Pinpoint the cell where the given text exists, returning its [X, Y] midpoint coordinate. 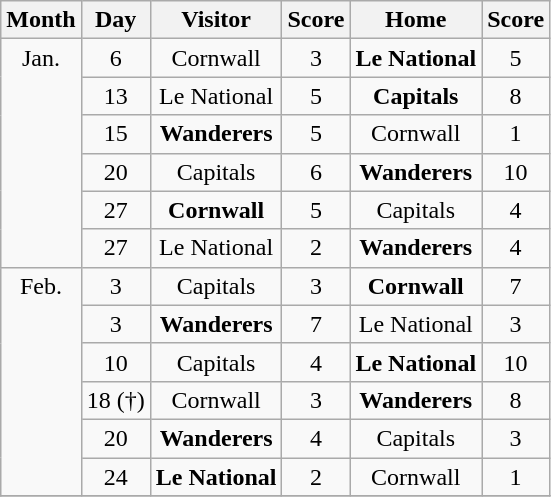
Feb. [41, 381]
13 [116, 96]
24 [116, 477]
18 (†) [116, 400]
Month [41, 20]
Visitor [216, 20]
15 [116, 134]
Home [416, 20]
Jan. [41, 153]
Day [116, 20]
